Pinpoint the cell where the given text exists, returning its [x, y] midpoint coordinate. 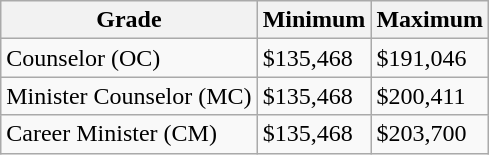
Minimum [314, 20]
$200,411 [430, 96]
Minister Counselor (MC) [129, 96]
$203,700 [430, 134]
Career Minister (CM) [129, 134]
$191,046 [430, 58]
Grade [129, 20]
Counselor (OC) [129, 58]
Maximum [430, 20]
